Detect which cell encompasses the target text, then output its [X, Y] center coordinate. 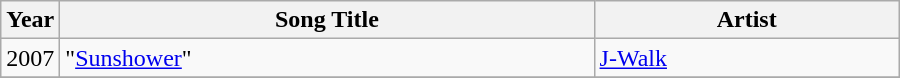
Year [30, 20]
Artist [746, 20]
Song Title [327, 20]
"Sunshower" [327, 58]
2007 [30, 58]
J-Walk [746, 58]
